For the text-containing cell, return its midpoint in (X, Y) coordinate format. 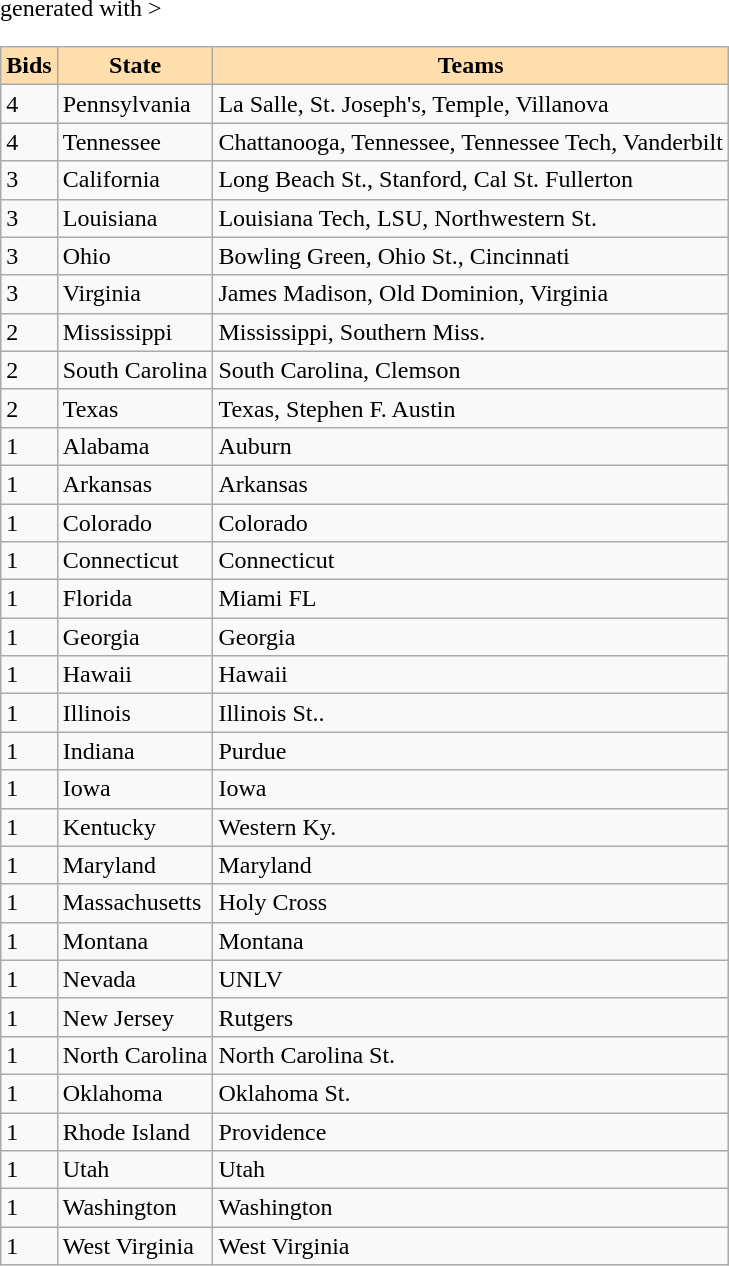
Providence (470, 1131)
Louisiana (135, 218)
Pennsylvania (135, 104)
Texas, Stephen F. Austin (470, 408)
Auburn (470, 446)
Oklahoma (135, 1093)
Western Ky. (470, 827)
New Jersey (135, 1017)
Bowling Green, Ohio St., Cincinnati (470, 256)
Purdue (470, 751)
Rhode Island (135, 1131)
Chattanooga, Tennessee, Tennessee Tech, Vanderbilt (470, 142)
Bids (29, 66)
Teams (470, 66)
Oklahoma St. (470, 1093)
Mississippi (135, 332)
Kentucky (135, 827)
Holy Cross (470, 903)
Nevada (135, 979)
La Salle, St. Joseph's, Temple, Villanova (470, 104)
Texas (135, 408)
Virginia (135, 294)
Indiana (135, 751)
Miami FL (470, 599)
Long Beach St., Stanford, Cal St. Fullerton (470, 180)
Louisiana Tech, LSU, Northwestern St. (470, 218)
Illinois (135, 713)
Tennessee (135, 142)
Illinois St.. (470, 713)
North Carolina (135, 1055)
State (135, 66)
California (135, 180)
UNLV (470, 979)
South Carolina, Clemson (470, 370)
Mississippi, Southern Miss. (470, 332)
North Carolina St. (470, 1055)
James Madison, Old Dominion, Virginia (470, 294)
Florida (135, 599)
Massachusetts (135, 903)
Ohio (135, 256)
Rutgers (470, 1017)
South Carolina (135, 370)
Alabama (135, 446)
